For the text-containing cell, return its midpoint in [x, y] coordinate format. 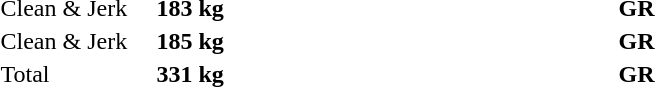
185 kg [232, 41]
